Return the [X, Y] coordinate for the center point of the cell that contains the specified text.  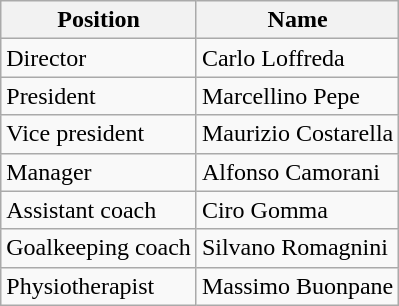
President [99, 96]
Silvano Romagnini [297, 248]
Name [297, 20]
Assistant coach [99, 210]
Carlo Loffreda [297, 58]
Massimo Buonpane [297, 286]
Maurizio Costarella [297, 134]
Alfonso Camorani [297, 172]
Manager [99, 172]
Ciro Gomma [297, 210]
Marcellino Pepe [297, 96]
Goalkeeping coach [99, 248]
Physiotherapist [99, 286]
Position [99, 20]
Vice president [99, 134]
Director [99, 58]
